Return the (x, y) coordinate for the center point of the cell that contains the specified text.  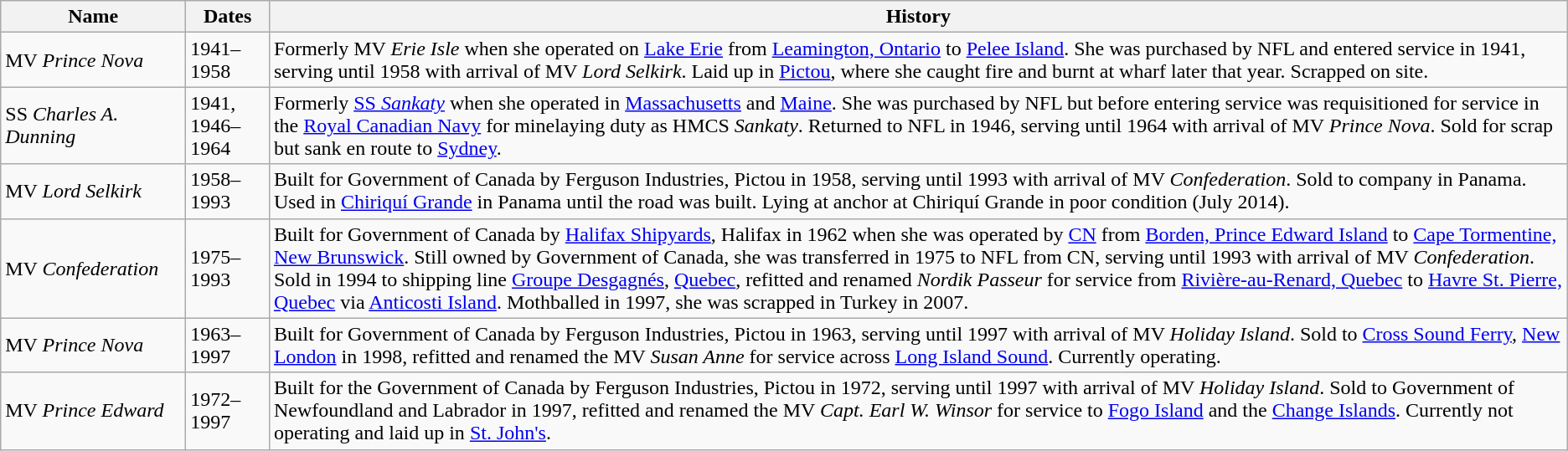
SS Charles A. Dunning (94, 126)
1958–1993 (228, 191)
1972–1997 (228, 411)
1975–1993 (228, 268)
MV Prince Edward (94, 411)
MV Lord Selkirk (94, 191)
1941, 1946–1964 (228, 126)
1963–1997 (228, 345)
1941–1958 (228, 60)
History (918, 17)
Dates (228, 17)
MV Confederation (94, 268)
Name (94, 17)
